Return (X, Y) of the center of cell containing provided text 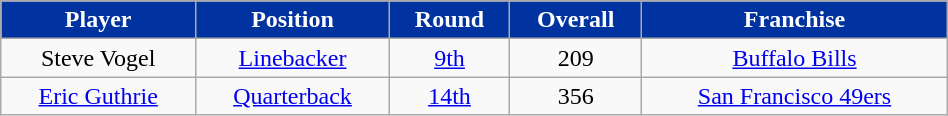
Linebacker (293, 58)
209 (576, 58)
9th (449, 58)
Quarterback (293, 96)
Buffalo Bills (795, 58)
Position (293, 20)
San Francisco 49ers (795, 96)
Player (98, 20)
Overall (576, 20)
Steve Vogel (98, 58)
Round (449, 20)
Franchise (795, 20)
356 (576, 96)
Eric Guthrie (98, 96)
14th (449, 96)
